Return the [x, y] coordinate for the center point of the cell that contains the specified text.  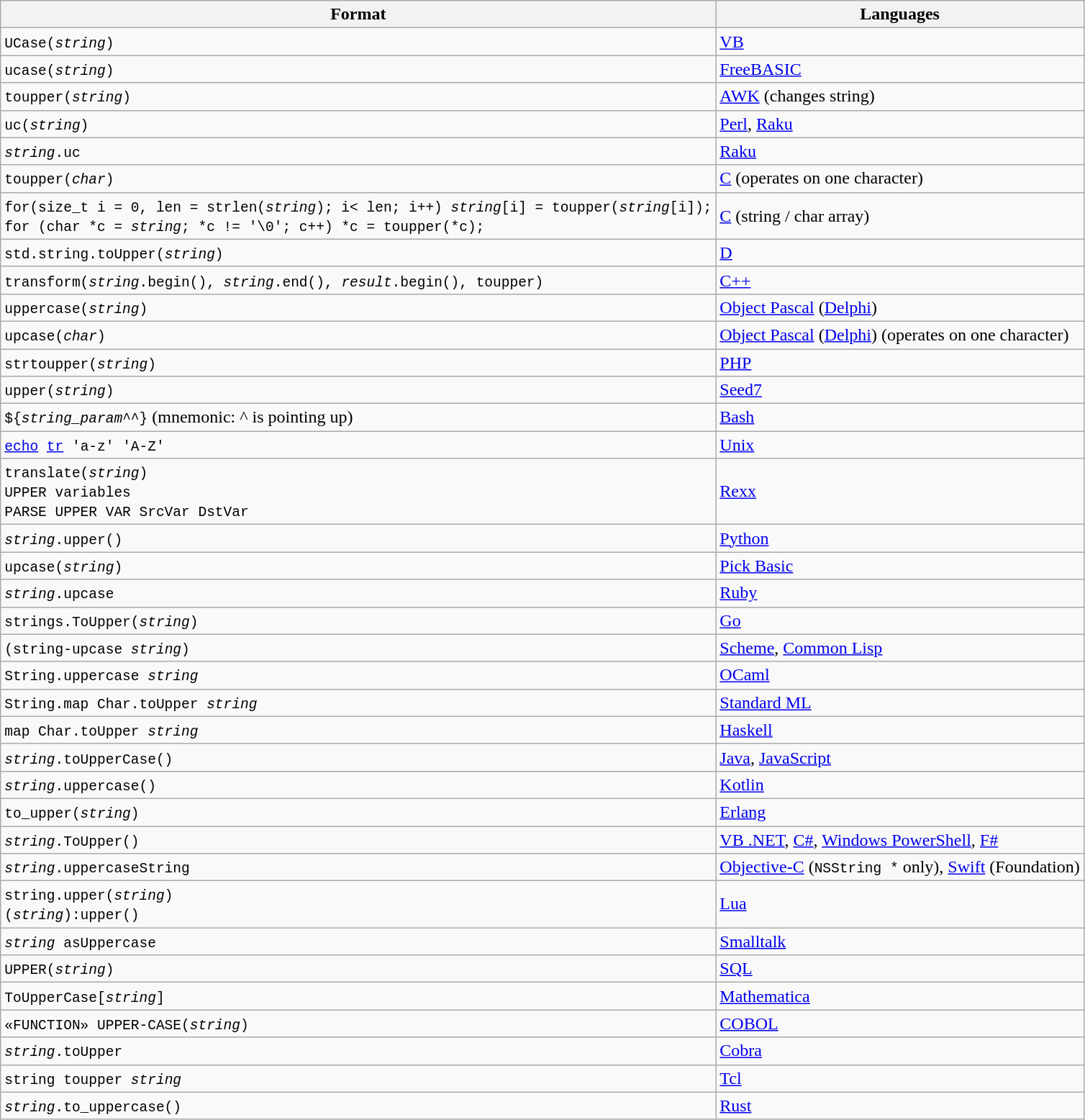
Objective-C (NSString * only), Swift (Foundation) [899, 867]
Lua [899, 904]
for(size_t i = 0, len = strlen(string); i< len; i++) string[i] = toupper(string[i]);for (char *c = string; *c != '\0'; c++) *c = toupper(*c); [358, 216]
Tcl [899, 1078]
COBOL [899, 1024]
Rust [899, 1106]
VB [899, 42]
PHP [899, 362]
string.uc [358, 151]
C (operates on one character) [899, 179]
SQL [899, 969]
Bash [899, 417]
Kotlin [899, 785]
UPPER(string) [358, 969]
toupper(string) [358, 96]
Python [899, 538]
string.upcase [358, 593]
string.uppercaseString [358, 867]
std.string.toUpper(string) [358, 253]
upper(string) [358, 390]
FreeBASIC [899, 69]
Mathematica [899, 996]
string.uppercase() [358, 785]
ToUpperCase[string] [358, 996]
string asUppercase [358, 941]
Cobra [899, 1051]
VB .NET, C#, Windows PowerShell, F# [899, 840]
upcase(string) [358, 566]
Haskell [899, 730]
Java, JavaScript [899, 757]
Format [358, 14]
D [899, 253]
echo tr 'a-z' 'A-Z' [358, 445]
toupper(char) [358, 179]
Object Pascal (Delphi) (operates on one character) [899, 335]
Ruby [899, 593]
String.map Char.toUpper string [358, 703]
OCaml [899, 675]
upcase(char) [358, 335]
Rexx [899, 492]
C++ [899, 280]
string.to_uppercase() [358, 1106]
Unix [899, 445]
String.uppercase string [358, 675]
Erlang [899, 812]
Smalltalk [899, 941]
string.ToUpper() [358, 840]
Go [899, 620]
Raku [899, 151]
Languages [899, 14]
«FUNCTION» UPPER-CASE(string) [358, 1024]
AWK (changes string) [899, 96]
string toupper string [358, 1078]
string.toUpperCase() [358, 757]
${string_param^^} (mnemonic: ^ is pointing up) [358, 417]
C (string / char array) [899, 216]
(string-upcase string) [358, 648]
Perl, Raku [899, 124]
Scheme, Common Lisp [899, 648]
ucase(string) [358, 69]
string.upper(string)(string):upper() [358, 904]
Pick Basic [899, 566]
Standard ML [899, 703]
string.toUpper [358, 1051]
Seed7 [899, 390]
translate(string)UPPER variablesPARSE UPPER VAR SrcVar DstVar [358, 492]
strings.ToUpper(string) [358, 620]
transform(string.begin(), string.end(), result.begin(), toupper) [358, 280]
strtoupper(string) [358, 362]
string.upper() [358, 538]
Object Pascal (Delphi) [899, 307]
map Char.toUpper string [358, 730]
uppercase(string) [358, 307]
UCase(string) [358, 42]
uc(string) [358, 124]
to_upper(string) [358, 812]
